For the text-containing cell, return its midpoint in (x, y) coordinate format. 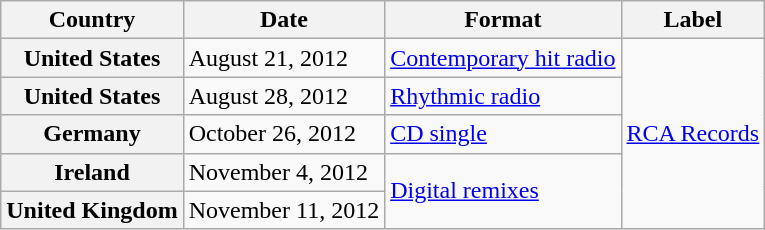
Rhythmic radio (503, 96)
August 28, 2012 (284, 96)
August 21, 2012 (284, 58)
Contemporary hit radio (503, 58)
Label (693, 20)
Digital remixes (503, 191)
CD single (503, 134)
United Kingdom (92, 210)
Ireland (92, 172)
Format (503, 20)
November 11, 2012 (284, 210)
Germany (92, 134)
October 26, 2012 (284, 134)
RCA Records (693, 134)
November 4, 2012 (284, 172)
Country (92, 20)
Date (284, 20)
